Find where the given text appears and provide that cell's center as [X, Y] coordinate. 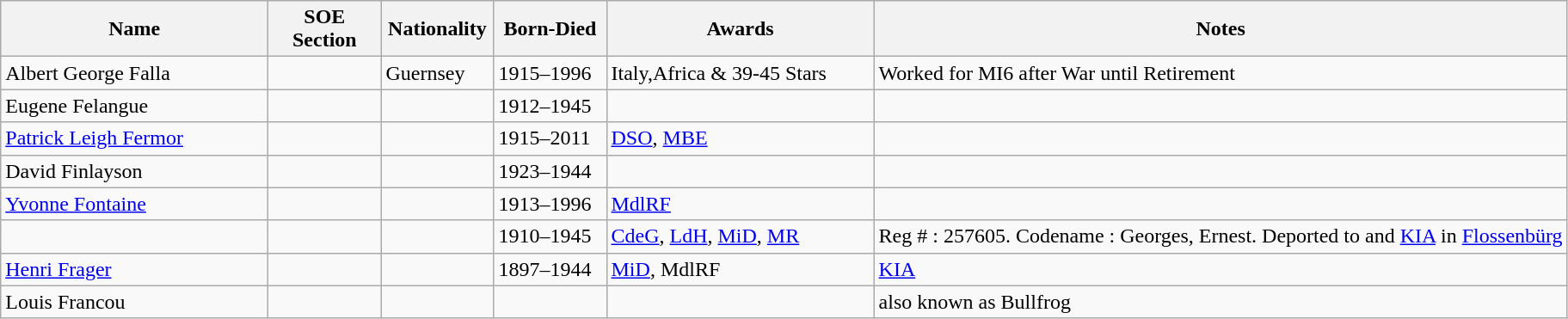
Born-Died [550, 29]
1915–1996 [550, 73]
1915–2011 [550, 138]
CdeG, LdH, MiD, MR [740, 236]
Italy,Africa & 39-45 Stars [740, 73]
also known as Bullfrog [1221, 302]
Notes [1221, 29]
Eugene Felangue [134, 106]
1897–1944 [550, 269]
1923–1944 [550, 171]
1910–1945 [550, 236]
SOE Section [325, 29]
Patrick Leigh Fermor [134, 138]
1913–1996 [550, 204]
Name [134, 29]
Yvonne Fontaine [134, 204]
KIA [1221, 269]
Nationality [437, 29]
MdlRF [740, 204]
MiD, MdlRF [740, 269]
David Finlayson [134, 171]
Guernsey [437, 73]
DSO, MBE [740, 138]
Albert George Falla [134, 73]
Worked for MI6 after War until Retirement [1221, 73]
Awards [740, 29]
Reg # : 257605. Codename : Georges, Ernest. Deported to and KIA in Flossenbürg [1221, 236]
Henri Frager [134, 269]
1912–1945 [550, 106]
Louis Francou [134, 302]
